Pinpoint the cell where the given text exists, returning its (X, Y) midpoint coordinate. 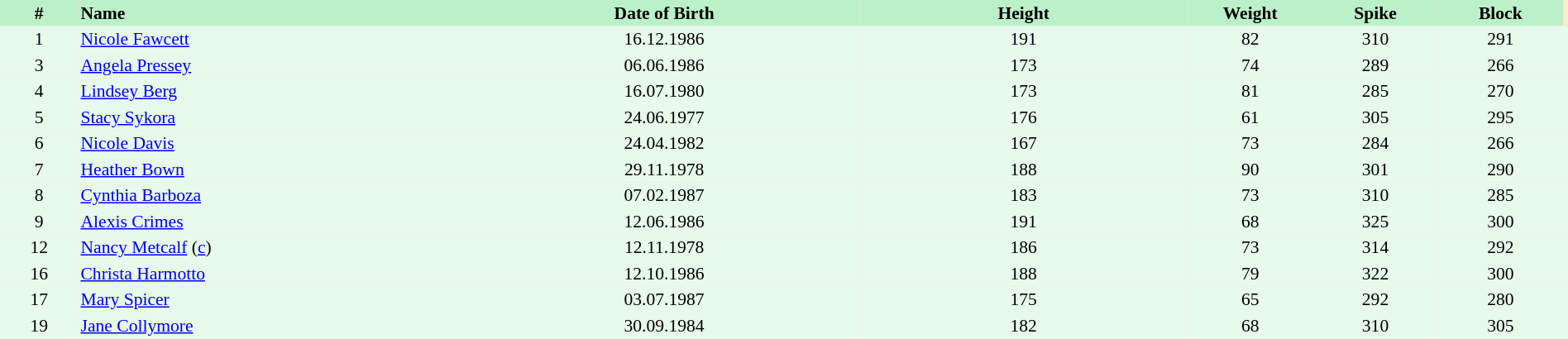
322 (1374, 274)
81 (1250, 91)
289 (1374, 65)
79 (1250, 274)
Height (1024, 13)
12.10.1986 (664, 274)
07.02.1987 (664, 195)
Weight (1250, 13)
19 (39, 326)
90 (1250, 169)
Date of Birth (664, 13)
284 (1374, 144)
1 (39, 40)
167 (1024, 144)
183 (1024, 195)
6 (39, 144)
03.07.1987 (664, 299)
Spike (1374, 13)
Angela Pressey (273, 65)
186 (1024, 248)
9 (39, 222)
Christa Harmotto (273, 274)
295 (1500, 117)
314 (1374, 248)
280 (1500, 299)
8 (39, 195)
Name (273, 13)
5 (39, 117)
16.12.1986 (664, 40)
3 (39, 65)
290 (1500, 169)
Lindsey Berg (273, 91)
Mary Spicer (273, 299)
325 (1374, 222)
291 (1500, 40)
74 (1250, 65)
176 (1024, 117)
4 (39, 91)
Nicole Fawcett (273, 40)
Heather Bown (273, 169)
82 (1250, 40)
7 (39, 169)
Jane Collymore (273, 326)
65 (1250, 299)
12.11.1978 (664, 248)
270 (1500, 91)
175 (1024, 299)
# (39, 13)
Cynthia Barboza (273, 195)
17 (39, 299)
61 (1250, 117)
Nicole Davis (273, 144)
29.11.1978 (664, 169)
16 (39, 274)
24.06.1977 (664, 117)
12.06.1986 (664, 222)
06.06.1986 (664, 65)
24.04.1982 (664, 144)
16.07.1980 (664, 91)
Nancy Metcalf (c) (273, 248)
12 (39, 248)
Stacy Sykora (273, 117)
30.09.1984 (664, 326)
Block (1500, 13)
182 (1024, 326)
Alexis Crimes (273, 222)
301 (1374, 169)
